Locate the cell with the specified text and output its (X, Y) center coordinate. 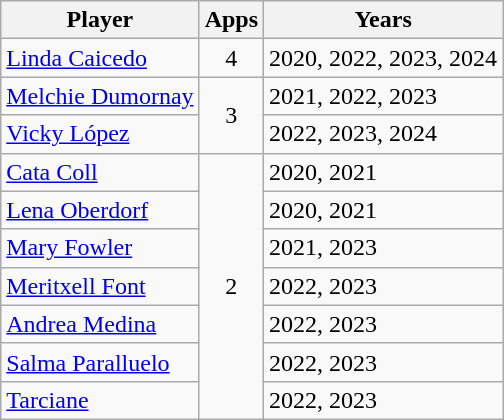
2022, 2023, 2024 (384, 134)
4 (231, 58)
2 (231, 286)
Vicky López (100, 134)
2021, 2022, 2023 (384, 96)
3 (231, 115)
2020, 2022, 2023, 2024 (384, 58)
Years (384, 20)
Lena Oberdorf (100, 210)
Linda Caicedo (100, 58)
Cata Coll (100, 172)
Apps (231, 20)
Player (100, 20)
2021, 2023 (384, 248)
Salma Paralluelo (100, 362)
Melchie Dumornay (100, 96)
Meritxell Font (100, 286)
Tarciane (100, 400)
Mary Fowler (100, 248)
Andrea Medina (100, 324)
